Return [x, y] of the center of cell containing provided text 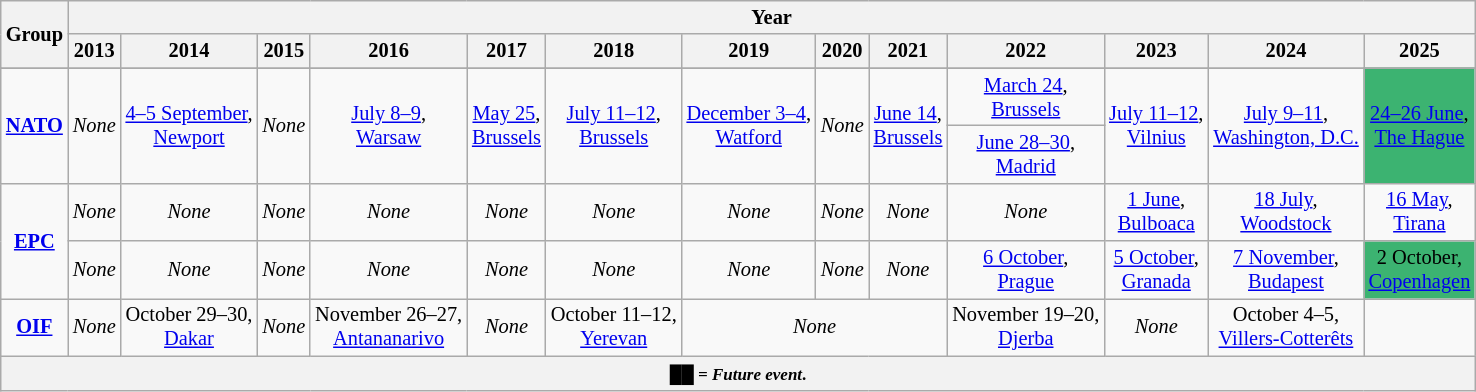
18 July, Woodstock [1286, 212]
July 11–12, Brussels [614, 126]
July 9–11, Washington, D.C. [1286, 126]
NATO [34, 126]
2020 [842, 51]
2016 [388, 51]
7 November, Budapest [1286, 270]
6 October, Prague [1026, 270]
November 19–20, Djerba [1026, 327]
5 October, Granada [1156, 270]
2013 [94, 51]
2023 [1156, 51]
2017 [506, 51]
November 26–27, Antananarivo [388, 327]
May 25, Brussels [506, 126]
Group [34, 34]
██ = Future event. [738, 373]
2021 [908, 51]
2022 [1026, 51]
2014 [190, 51]
2018 [614, 51]
2024 [1286, 51]
16 May, Tirana [1420, 212]
March 24, Brussels [1026, 97]
Year [772, 17]
2015 [284, 51]
June 14, Brussels [908, 126]
2019 [749, 51]
October 29–30, Dakar [190, 327]
24–26 June, The Hague [1420, 126]
1 June, Bulboaca [1156, 212]
October 4–5, Villers-Cotterêts [1286, 327]
2025 [1420, 51]
OIF [34, 327]
July 8–9, Warsaw [388, 126]
December 3–4, Watford [749, 126]
June 28–30, Madrid [1026, 154]
EPC [34, 240]
2 October, Copenhagen [1420, 270]
October 11–12, Yerevan [614, 327]
July 11–12, Vilnius [1156, 126]
4–5 September, Newport [190, 126]
